Locate the cell with the specified text and output its (X, Y) center coordinate. 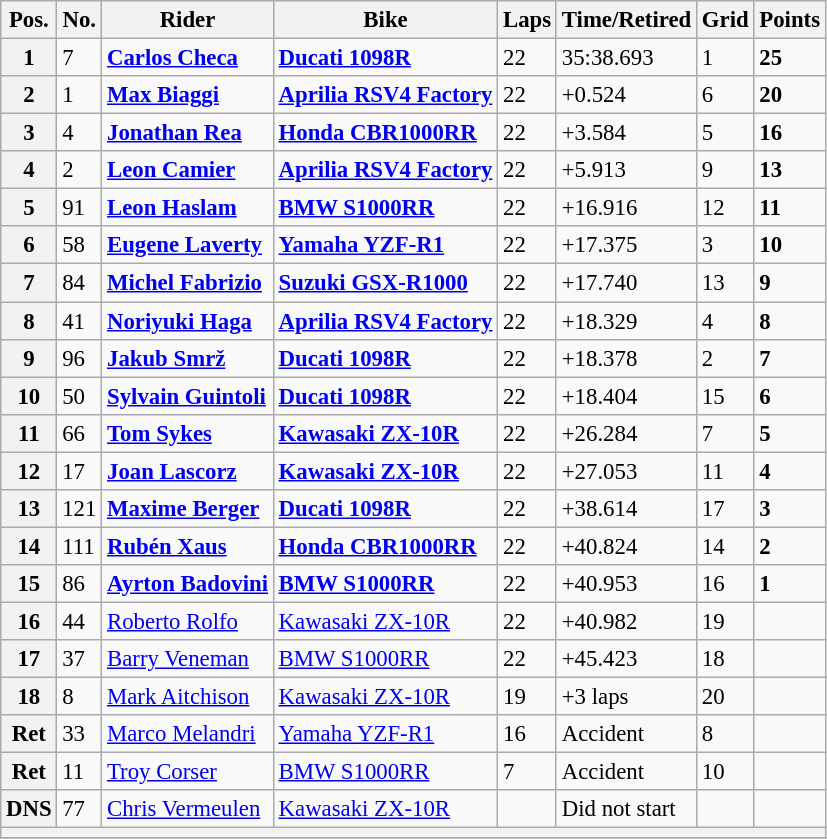
+3.584 (626, 133)
Rider (188, 20)
96 (80, 358)
Jonathan Rea (188, 133)
+40.953 (626, 584)
Roberto Rolfo (188, 621)
+38.614 (626, 509)
44 (80, 621)
33 (80, 734)
Suzuki GSX-R1000 (385, 283)
Points (790, 20)
Chris Vermeulen (188, 809)
+0.524 (626, 95)
Laps (528, 20)
66 (80, 433)
Michel Fabrizio (188, 283)
35:38.693 (626, 58)
+18.378 (626, 358)
Grid (726, 20)
Eugene Laverty (188, 245)
Bike (385, 20)
Max Biaggi (188, 95)
37 (80, 659)
+40.824 (626, 546)
No. (80, 20)
Noriyuki Haga (188, 321)
84 (80, 283)
+17.375 (626, 245)
77 (80, 809)
+17.740 (626, 283)
Maxime Berger (188, 509)
111 (80, 546)
+18.404 (626, 396)
Troy Corser (188, 772)
+27.053 (626, 471)
Sylvain Guintoli (188, 396)
DNS (29, 809)
25 (790, 58)
Joan Lascorz (188, 471)
+40.982 (626, 621)
Rubén Xaus (188, 546)
+26.284 (626, 433)
+18.329 (626, 321)
Barry Veneman (188, 659)
Time/Retired (626, 20)
Tom Sykes (188, 433)
86 (80, 584)
Carlos Checa (188, 58)
41 (80, 321)
Marco Melandri (188, 734)
Leon Camier (188, 170)
121 (80, 509)
+5.913 (626, 170)
Did not start (626, 809)
Mark Aitchison (188, 697)
91 (80, 208)
+45.423 (626, 659)
Jakub Smrž (188, 358)
+3 laps (626, 697)
Pos. (29, 20)
Leon Haslam (188, 208)
58 (80, 245)
Ayrton Badovini (188, 584)
+16.916 (626, 208)
50 (80, 396)
